Output the (X, Y) coordinate of the center of the cell containing the given text.  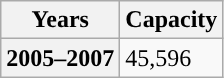
2005–2007 (60, 58)
Capacity (172, 20)
45,596 (172, 58)
Years (60, 20)
